Locate the cell with the specified text and output its [x, y] center coordinate. 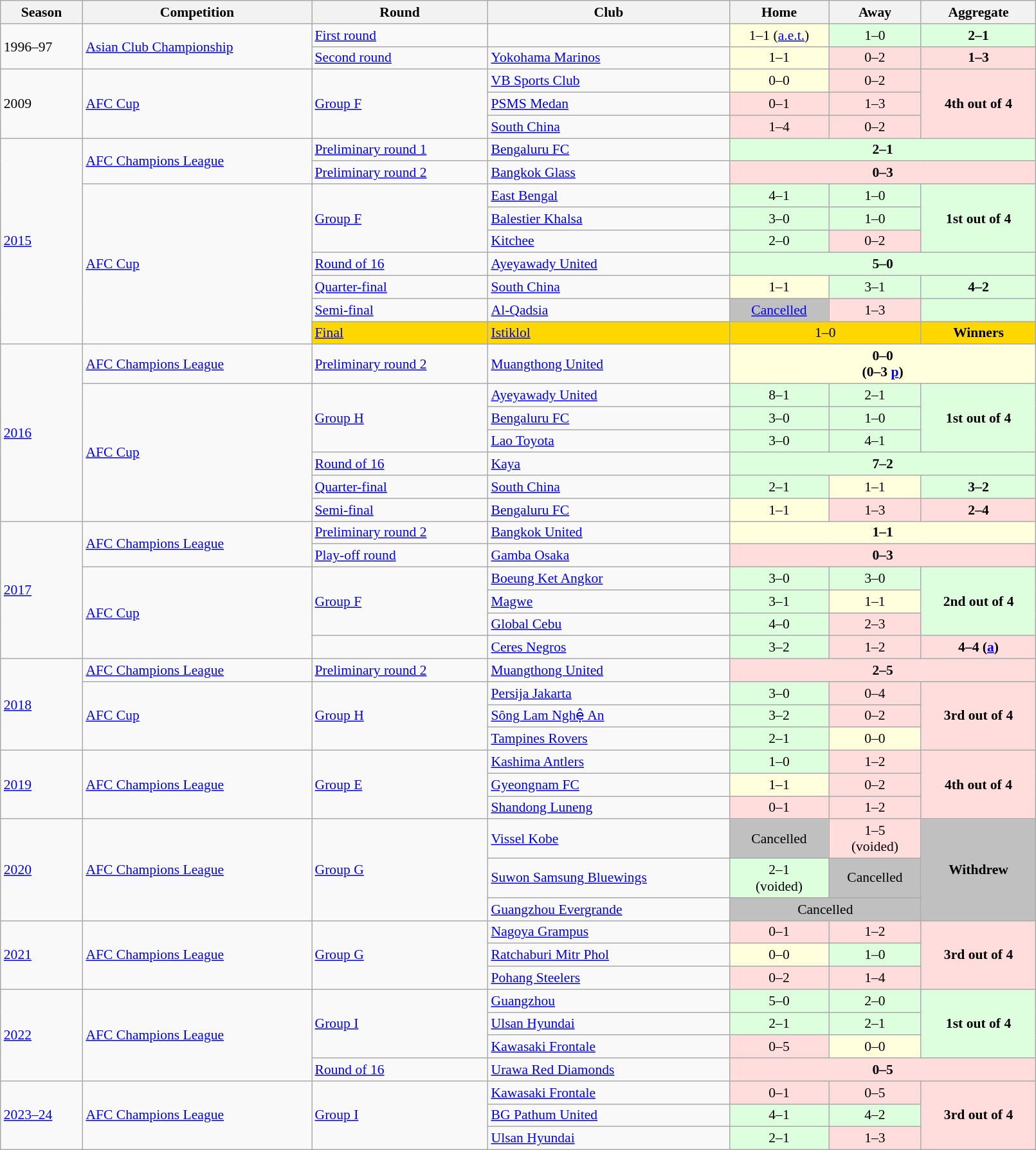
Club [608, 12]
2–1(voided) [779, 879]
Away [875, 12]
Second round [400, 58]
1–5(voided) [875, 839]
7–2 [882, 464]
Gyeongnam FC [608, 785]
Vissel Kobe [608, 839]
Home [779, 12]
PSMS Medan [608, 104]
Istiklol [608, 333]
2–3 [875, 625]
4–4 (a) [979, 648]
0–0 (0–3 p) [882, 364]
Ceres Negros [608, 648]
1–1 (a.e.t.) [779, 35]
Season [42, 12]
4–0 [779, 625]
Balestier Khalsa [608, 219]
Asian Club Championship [197, 46]
2016 [42, 434]
East Bengal [608, 196]
Suwon Samsung Bluewings [608, 879]
2–4 [979, 510]
Shandong Luneng [608, 808]
Urawa Red Diamonds [608, 1070]
VB Sports Club [608, 81]
Lao Toyota [608, 441]
2009 [42, 104]
Yokohama Marinos [608, 58]
2017 [42, 590]
Magwe [608, 601]
BG Pathum United [608, 1115]
2022 [42, 1035]
Kashima Antlers [608, 762]
2020 [42, 870]
2021 [42, 954]
Pohang Steelers [608, 978]
Nagoya Grampus [608, 932]
Competition [197, 12]
0–4 [875, 693]
Final [400, 333]
Withdrew [979, 870]
Bangkok United [608, 533]
Round [400, 12]
Group E [400, 785]
2015 [42, 242]
Guangzhou [608, 1001]
Boeung Ket Angkor [608, 579]
Tampines Rovers [608, 739]
Winners [979, 333]
2023–24 [42, 1115]
2nd out of 4 [979, 602]
First round [400, 35]
Sông Lam Nghệ An [608, 716]
2018 [42, 704]
Al-Qadsia [608, 310]
2019 [42, 785]
Kaya [608, 464]
Play-off round [400, 556]
Gamba Osaka [608, 556]
Global Cebu [608, 625]
Ratchaburi Mitr Phol [608, 955]
Persija Jakarta [608, 693]
8–1 [779, 396]
2–5 [882, 670]
Preliminary round 1 [400, 150]
1996–97 [42, 46]
Bangkok Glass [608, 173]
Guangzhou Evergrande [608, 909]
Kitchee [608, 241]
Aggregate [979, 12]
